From the cell containing the given text, extract its center point as (x, y) coordinate. 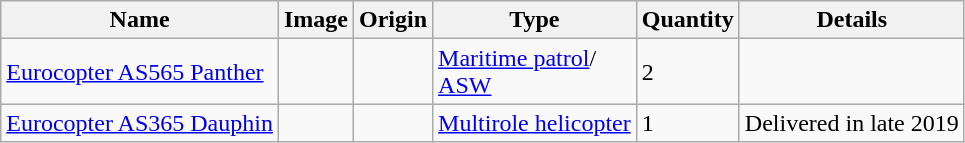
Maritime patrol/ASW (535, 72)
Type (535, 20)
Eurocopter AS365 Dauphin (140, 123)
Eurocopter AS565 Panther (140, 72)
2 (688, 72)
Quantity (688, 20)
1 (688, 123)
Multirole helicopter (535, 123)
Name (140, 20)
Delivered in late 2019 (852, 123)
Image (316, 20)
Details (852, 20)
Origin (392, 20)
